Provide the (X, Y) coordinate of the cell's center where the given text is located.  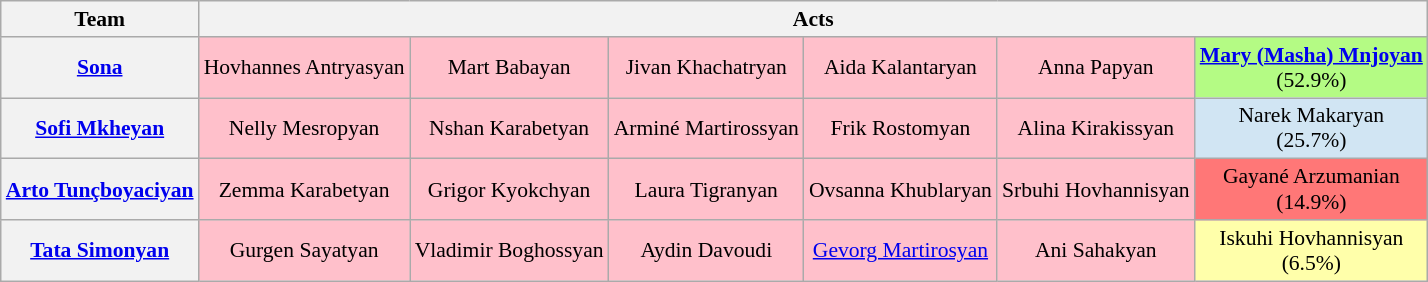
Ovsanna Khublaryan (900, 190)
Sona (100, 68)
Ani Sahakyan (1096, 250)
Frik Rostomyan (900, 128)
Aydin Davoudi (706, 250)
Nelly Mesropyan (304, 128)
Alina Kirakissyan (1096, 128)
Grigor Kyokchyan (510, 190)
Vladimir Boghossyan (510, 250)
Mary (Masha) Mnjoyan (52.9%) (1312, 68)
Anna Papyan (1096, 68)
Mart Babayan (510, 68)
Iskuhi Hovhannisyan (6.5%) (1312, 250)
Gayané Arzumanian (14.9%) (1312, 190)
Jivan Khachatryan (706, 68)
Zemma Karabetyan (304, 190)
Hovhannes Antryasyan (304, 68)
Arto Tunçboyaciyan (100, 190)
Nshan Karabetyan (510, 128)
Laura Tigranyan (706, 190)
Arminé Martirossyan (706, 128)
Sofi Mkheyan (100, 128)
Team (100, 19)
Gurgen Sayatyan (304, 250)
Acts (814, 19)
Tata Simonyan (100, 250)
Aida Kalantaryan (900, 68)
Srbuhi Hovhannisyan (1096, 190)
Narek Makaryan (25.7%) (1312, 128)
Gevorg Martirosyan (900, 250)
